For the text-containing cell, return its midpoint in [x, y] coordinate format. 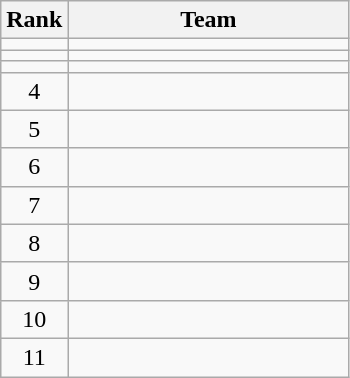
6 [34, 167]
5 [34, 129]
Rank [34, 20]
Team [208, 20]
9 [34, 281]
11 [34, 357]
10 [34, 319]
8 [34, 243]
7 [34, 205]
4 [34, 91]
